Pinpoint the cell where the given text exists, returning its (x, y) midpoint coordinate. 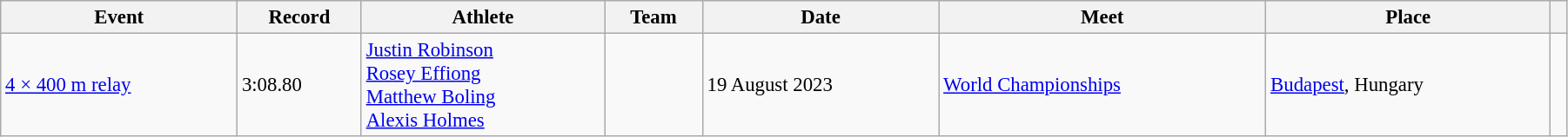
Meet (1102, 17)
World Championships (1102, 85)
Event (119, 17)
4 × 400 m relay (119, 85)
Team (654, 17)
19 August 2023 (821, 85)
3:08.80 (299, 85)
Justin RobinsonRosey EffiongMatthew BolingAlexis Holmes (482, 85)
Record (299, 17)
Athlete (482, 17)
Budapest, Hungary (1408, 85)
Place (1408, 17)
Date (821, 17)
